Locate the cell with the specified text and output its (x, y) center coordinate. 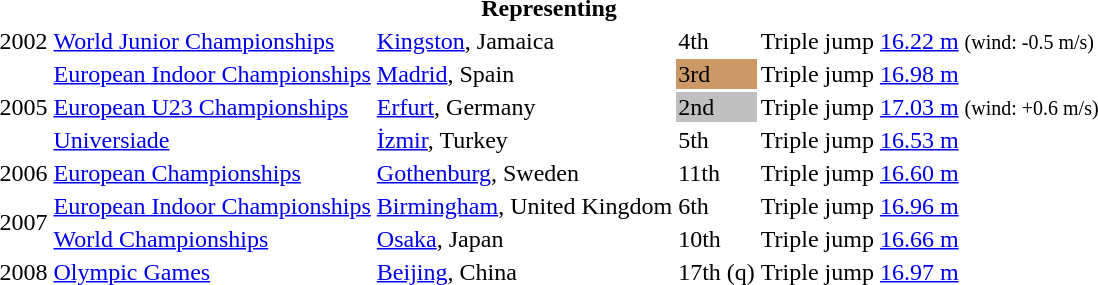
Osaka, Japan (524, 239)
4th (717, 41)
Kingston, Jamaica (524, 41)
Erfurt, Germany (524, 107)
Gothenburg, Sweden (524, 173)
2nd (717, 107)
European U23 Championships (212, 107)
Universiade (212, 140)
Madrid, Spain (524, 74)
6th (717, 206)
3rd (717, 74)
İzmir, Turkey (524, 140)
11th (717, 173)
5th (717, 140)
World Junior Championships (212, 41)
10th (717, 239)
World Championships (212, 239)
Birmingham, United Kingdom (524, 206)
European Championships (212, 173)
